Scan for the cell matching the given text and deliver its (X, Y) coordinate at center. 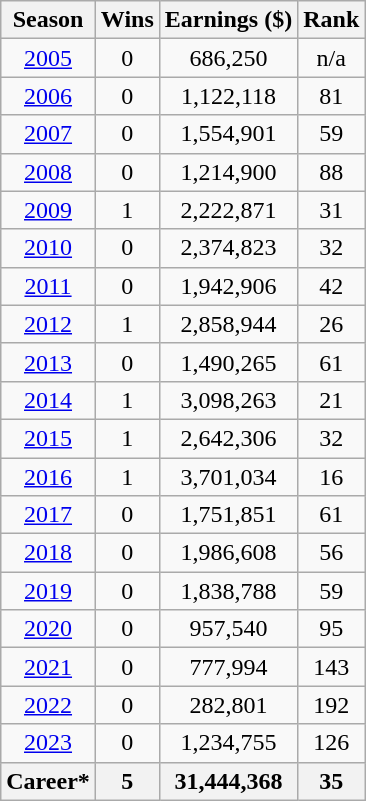
1,554,901 (228, 134)
2023 (48, 743)
95 (332, 629)
35 (332, 781)
1,490,265 (228, 362)
2022 (48, 705)
2006 (48, 96)
2015 (48, 438)
2,374,823 (228, 248)
192 (332, 705)
3,701,034 (228, 477)
81 (332, 96)
957,540 (228, 629)
143 (332, 667)
2005 (48, 58)
2009 (48, 210)
21 (332, 400)
Earnings ($) (228, 20)
5 (127, 781)
Rank (332, 20)
2021 (48, 667)
2017 (48, 515)
1,942,906 (228, 286)
1,751,851 (228, 515)
2019 (48, 591)
Career* (48, 781)
126 (332, 743)
n/a (332, 58)
26 (332, 324)
42 (332, 286)
31 (332, 210)
2,858,944 (228, 324)
Wins (127, 20)
2007 (48, 134)
1,122,118 (228, 96)
2020 (48, 629)
56 (332, 553)
2,222,871 (228, 210)
3,098,263 (228, 400)
16 (332, 477)
88 (332, 172)
2010 (48, 248)
Season (48, 20)
1,838,788 (228, 591)
686,250 (228, 58)
31,444,368 (228, 781)
777,994 (228, 667)
2008 (48, 172)
282,801 (228, 705)
2013 (48, 362)
1,986,608 (228, 553)
2,642,306 (228, 438)
2012 (48, 324)
2018 (48, 553)
2011 (48, 286)
2014 (48, 400)
1,234,755 (228, 743)
1,214,900 (228, 172)
2016 (48, 477)
